Find where the given text appears and provide that cell's center as [X, Y] coordinate. 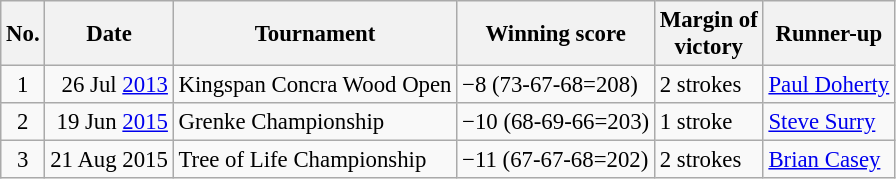
2 [23, 122]
Runner-up [828, 34]
Winning score [556, 34]
Brian Casey [828, 160]
Date [109, 34]
−10 (68-69-66=203) [556, 122]
Tournament [315, 34]
Kingspan Concra Wood Open [315, 85]
Grenke Championship [315, 122]
19 Jun 2015 [109, 122]
Paul Doherty [828, 85]
1 stroke [708, 122]
26 Jul 2013 [109, 85]
1 [23, 85]
No. [23, 34]
Steve Surry [828, 122]
Tree of Life Championship [315, 160]
Margin ofvictory [708, 34]
3 [23, 160]
−8 (73-67-68=208) [556, 85]
21 Aug 2015 [109, 160]
−11 (67-67-68=202) [556, 160]
